Extract the [x, y] coordinate from the center of the cell holding the provided text.  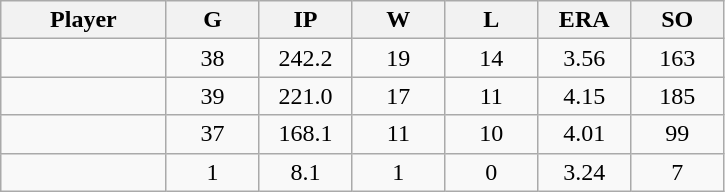
3.24 [584, 172]
10 [492, 134]
185 [678, 96]
G [212, 20]
37 [212, 134]
4.15 [584, 96]
168.1 [306, 134]
99 [678, 134]
7 [678, 172]
ERA [584, 20]
Player [84, 20]
17 [398, 96]
242.2 [306, 58]
39 [212, 96]
SO [678, 20]
W [398, 20]
14 [492, 58]
221.0 [306, 96]
L [492, 20]
19 [398, 58]
163 [678, 58]
8.1 [306, 172]
3.56 [584, 58]
0 [492, 172]
38 [212, 58]
4.01 [584, 134]
IP [306, 20]
